Provide the [x, y] coordinate of the cell's center where the given text is located.  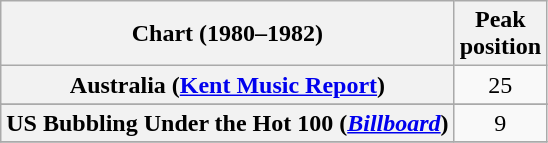
Peakposition [500, 34]
US Bubbling Under the Hot 100 (Billboard) [228, 123]
25 [500, 85]
Chart (1980–1982) [228, 34]
9 [500, 123]
Australia (Kent Music Report) [228, 85]
